Scan for the cell matching the given text and deliver its [X, Y] coordinate at center. 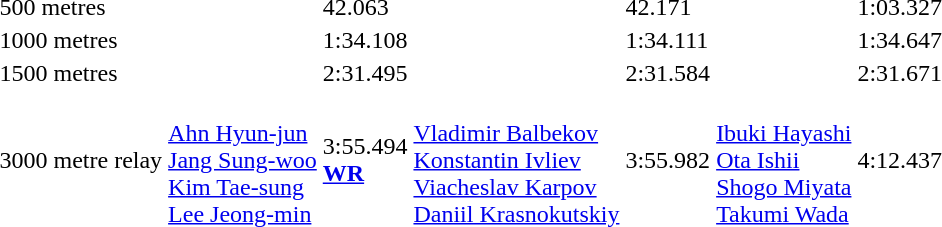
1:34.108 [365, 40]
2:31.584 [668, 73]
1:34.111 [668, 40]
2:31.495 [365, 73]
